Capture the cell that displays the provided text and extract its (x, y) central coordinate. 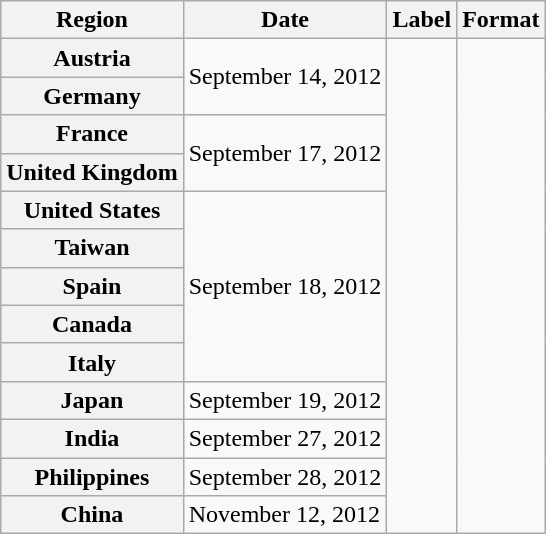
Date (285, 20)
Japan (92, 400)
Taiwan (92, 248)
Canada (92, 324)
September 27, 2012 (285, 438)
November 12, 2012 (285, 515)
September 17, 2012 (285, 153)
France (92, 134)
Format (501, 20)
September 14, 2012 (285, 77)
United Kingdom (92, 172)
Philippines (92, 477)
Label (422, 20)
China (92, 515)
Region (92, 20)
Spain (92, 286)
Austria (92, 58)
Italy (92, 362)
September 19, 2012 (285, 400)
September 18, 2012 (285, 286)
September 28, 2012 (285, 477)
United States (92, 210)
Germany (92, 96)
India (92, 438)
